Pinpoint the cell where the given text exists, returning its (x, y) midpoint coordinate. 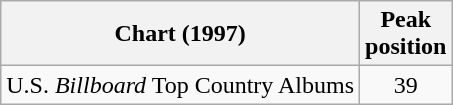
Chart (1997) (180, 34)
Peakposition (406, 34)
39 (406, 85)
U.S. Billboard Top Country Albums (180, 85)
